Locate the cell with the specified text and output its [X, Y] center coordinate. 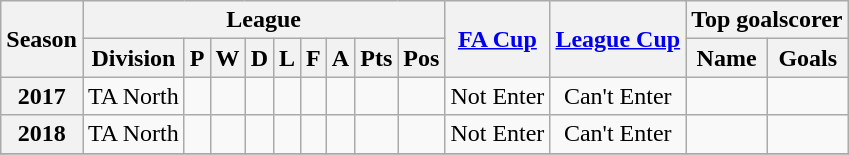
L [288, 58]
Top goalscorer [767, 20]
A [340, 58]
P [197, 58]
Division [133, 58]
2018 [42, 134]
Pts [376, 58]
D [259, 58]
F [314, 58]
Goals [808, 58]
Season [42, 39]
FA Cup [498, 39]
W [228, 58]
League [263, 20]
Name [727, 58]
2017 [42, 96]
Pos [422, 58]
League Cup [618, 39]
